Scan for the cell matching the given text and deliver its [X, Y] coordinate at center. 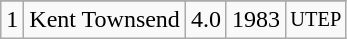
UTEP [316, 20]
1983 [256, 20]
Kent Townsend [105, 20]
1 [12, 20]
4.0 [206, 20]
